From the cell containing the given text, extract its center point as (X, Y) coordinate. 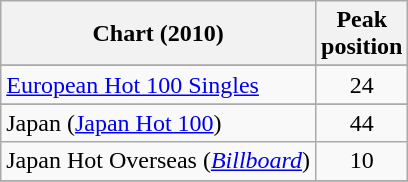
Japan (Japan Hot 100) (158, 123)
Chart (2010) (158, 34)
10 (362, 161)
24 (362, 85)
Peakposition (362, 34)
European Hot 100 Singles (158, 85)
44 (362, 123)
Japan Hot Overseas (Billboard) (158, 161)
